Find where the given text appears and provide that cell's center as (x, y) coordinate. 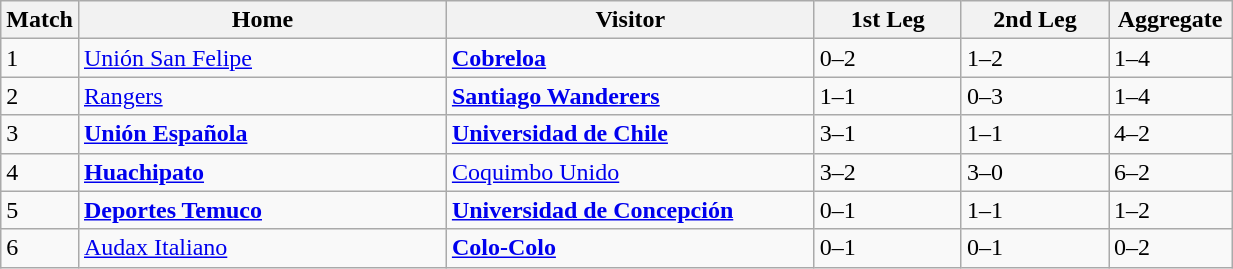
Cobreloa (630, 58)
5 (40, 210)
Visitor (630, 20)
6–2 (1170, 172)
Colo-Colo (630, 248)
1 (40, 58)
Match (40, 20)
Coquimbo Unido (630, 172)
3–2 (888, 172)
2 (40, 96)
Universidad de Concepción (630, 210)
Unión Española (262, 134)
3 (40, 134)
Santiago Wanderers (630, 96)
0–3 (1034, 96)
3–1 (888, 134)
Aggregate (1170, 20)
Audax Italiano (262, 248)
1st Leg (888, 20)
4 (40, 172)
6 (40, 248)
3–0 (1034, 172)
Home (262, 20)
Universidad de Chile (630, 134)
Deportes Temuco (262, 210)
Unión San Felipe (262, 58)
4–2 (1170, 134)
Rangers (262, 96)
Huachipato (262, 172)
2nd Leg (1034, 20)
